For the text-containing cell, return its midpoint in (X, Y) coordinate format. 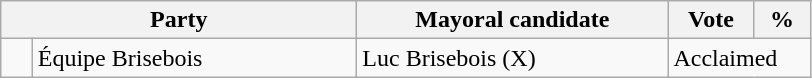
Luc Brisebois (X) (512, 58)
Équipe Brisebois (194, 58)
Acclaimed (739, 58)
Vote (711, 20)
Party (179, 20)
Mayoral candidate (512, 20)
% (782, 20)
